Provide the [x, y] coordinate of the cell's center where the given text is located.  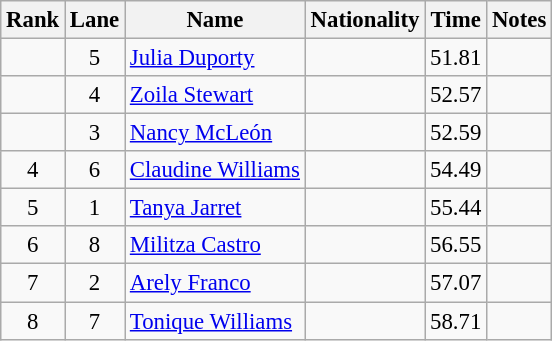
Militza Castro [216, 245]
52.57 [456, 95]
Name [216, 20]
Tanya Jarret [216, 208]
Zoila Stewart [216, 95]
55.44 [456, 208]
Lane [95, 20]
2 [95, 283]
Julia Duporty [216, 58]
Arely Franco [216, 283]
Nancy McLeón [216, 133]
Notes [520, 20]
Claudine Williams [216, 170]
Rank [33, 20]
1 [95, 208]
Nationality [364, 20]
51.81 [456, 58]
58.71 [456, 321]
Time [456, 20]
57.07 [456, 283]
52.59 [456, 133]
3 [95, 133]
Tonique Williams [216, 321]
54.49 [456, 170]
56.55 [456, 245]
